Search for the cell housing the specified text and yield its [x, y] center coordinate. 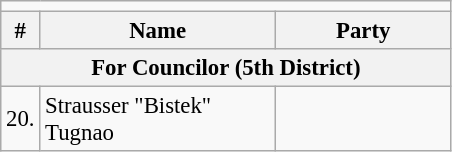
Party [363, 31]
Strausser "Bistek" Tugnao [158, 120]
20. [20, 120]
Name [158, 31]
For Councilor (5th District) [226, 68]
# [20, 31]
